Locate the cell with the specified text and output its (x, y) center coordinate. 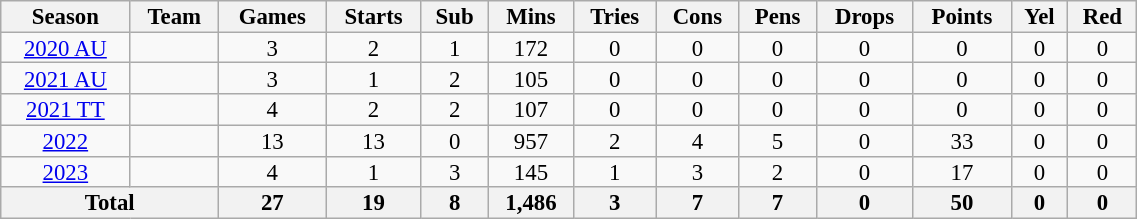
Tries (615, 16)
Cons (698, 16)
Games (272, 16)
Team (174, 16)
Sub (454, 16)
Mins (530, 16)
105 (530, 78)
Starts (374, 16)
5 (778, 140)
957 (530, 140)
145 (530, 172)
Season (66, 16)
Pens (778, 16)
172 (530, 48)
2020 AU (66, 48)
Points (962, 16)
2021 TT (66, 110)
2023 (66, 172)
107 (530, 110)
33 (962, 140)
Yel (1040, 16)
2022 (66, 140)
19 (374, 204)
27 (272, 204)
8 (454, 204)
50 (962, 204)
17 (962, 172)
Red (1102, 16)
1,486 (530, 204)
Total (110, 204)
Drops (864, 16)
2021 AU (66, 78)
